For the text-containing cell, return its midpoint in [X, Y] coordinate format. 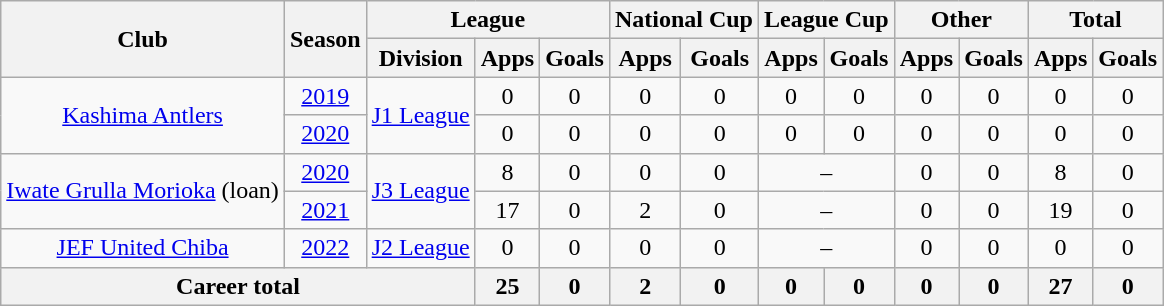
2021 [325, 210]
Iwate Grulla Morioka (loan) [143, 191]
Season [325, 39]
League [488, 20]
Kashima Antlers [143, 115]
J3 League [420, 191]
Other [961, 20]
J2 League [420, 248]
2022 [325, 248]
25 [507, 286]
17 [507, 210]
League Cup [826, 20]
27 [1060, 286]
Total [1095, 20]
Club [143, 39]
Division [420, 58]
Career total [238, 286]
JEF United Chiba [143, 248]
2019 [325, 96]
J1 League [420, 115]
National Cup [684, 20]
19 [1060, 210]
